Extract the [x, y] coordinate from the center of the cell holding the provided text.  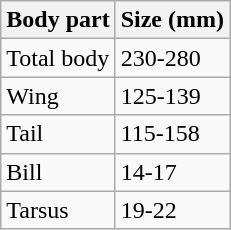
Tail [58, 134]
19-22 [172, 210]
14-17 [172, 172]
115-158 [172, 134]
Body part [58, 20]
Wing [58, 96]
125-139 [172, 96]
Size (mm) [172, 20]
Bill [58, 172]
Tarsus [58, 210]
Total body [58, 58]
230-280 [172, 58]
